Return the (x, y) coordinate for the center point of the cell that contains the specified text.  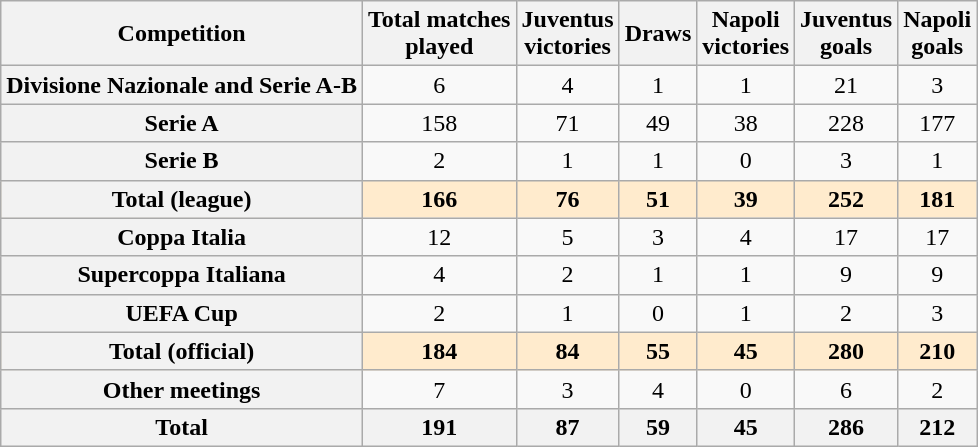
Total matchesplayed (439, 34)
Juventusgoals (846, 34)
Coppa Italia (182, 237)
210 (938, 351)
Competition (182, 34)
38 (746, 123)
71 (568, 123)
39 (746, 199)
177 (938, 123)
158 (439, 123)
Napoligoals (938, 34)
49 (658, 123)
84 (568, 351)
286 (846, 427)
191 (439, 427)
280 (846, 351)
87 (568, 427)
59 (658, 427)
51 (658, 199)
12 (439, 237)
Total (182, 427)
Total (official) (182, 351)
212 (938, 427)
Napolivictories (746, 34)
55 (658, 351)
228 (846, 123)
Draws (658, 34)
Total (league) (182, 199)
166 (439, 199)
Divisione Nazionale and Serie A-B (182, 85)
UEFA Cup (182, 313)
21 (846, 85)
5 (568, 237)
7 (439, 389)
Juventusvictories (568, 34)
184 (439, 351)
Serie A (182, 123)
76 (568, 199)
Serie B (182, 161)
181 (938, 199)
Other meetings (182, 389)
252 (846, 199)
Supercoppa Italiana (182, 275)
